Detect which cell encompasses the target text, then output its [X, Y] center coordinate. 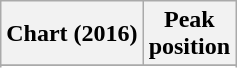
Chart (2016) [72, 34]
Peakposition [189, 34]
